From the cell containing the given text, extract its center point as [X, Y] coordinate. 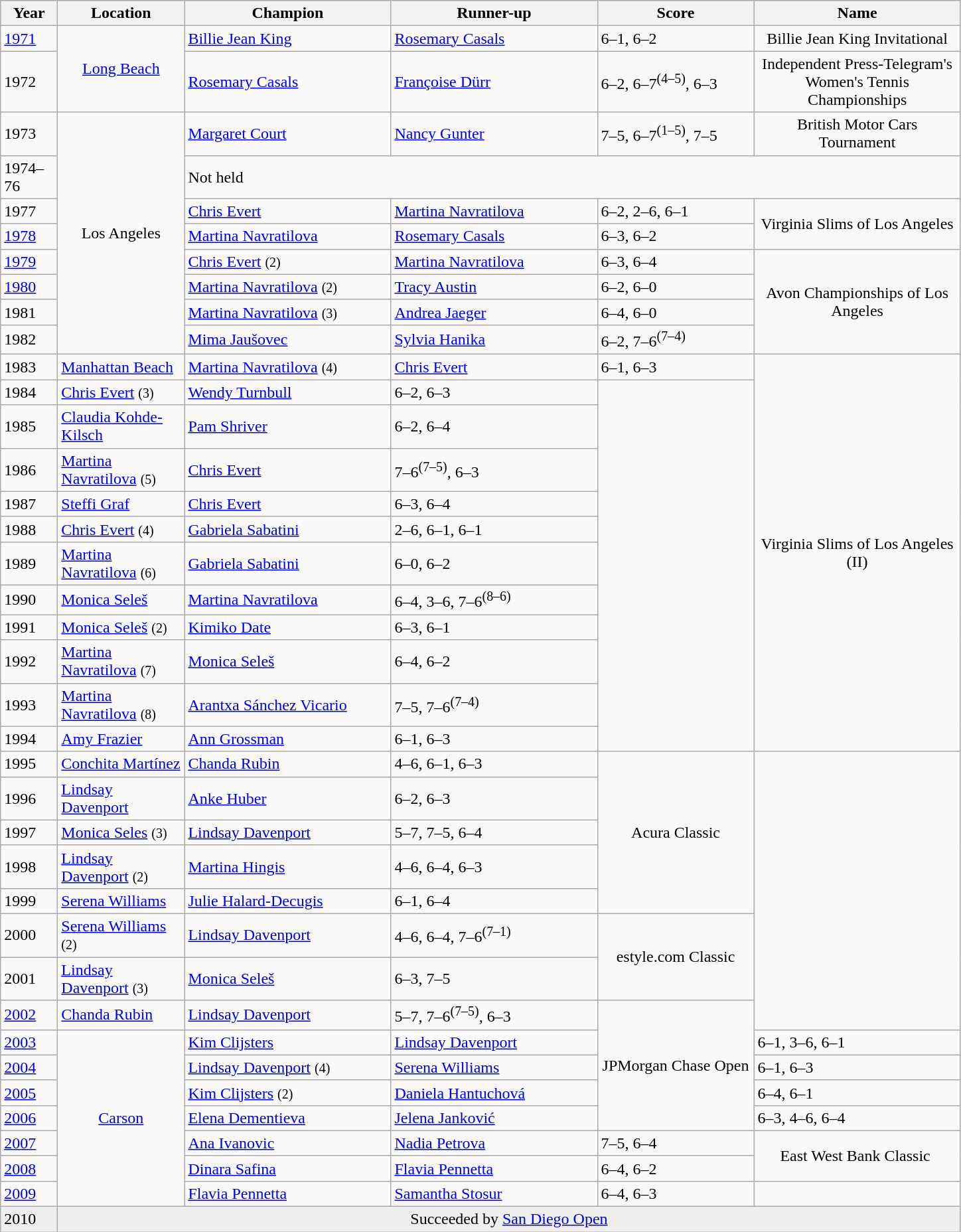
Margaret Court [288, 134]
1980 [29, 287]
1974–76 [29, 177]
1973 [29, 134]
Los Angeles [121, 234]
6–0, 6–2 [494, 563]
6–3, 7–5 [494, 978]
4–6, 6–4, 6–3 [494, 867]
2000 [29, 935]
6–2, 6–4 [494, 426]
Score [676, 13]
7–6(7–5), 6–3 [494, 470]
Martina Navratilova (2) [288, 287]
2008 [29, 1168]
2001 [29, 978]
Martina Navratilova (7) [121, 661]
1984 [29, 392]
Sylvia Hanika [494, 340]
Martina Navratilova (4) [288, 367]
Ann Grossman [288, 739]
7–5, 6–4 [676, 1143]
Arantxa Sánchez Vicario [288, 705]
Elena Dementieva [288, 1118]
1977 [29, 211]
5–7, 7–5, 6–4 [494, 832]
1987 [29, 504]
estyle.com Classic [676, 957]
Françoise Dürr [494, 82]
6–2, 7–6(7–4) [676, 340]
Chris Evert (4) [121, 529]
1983 [29, 367]
1991 [29, 627]
5–7, 7–6(7–5), 6–3 [494, 1016]
Steffi Graf [121, 504]
Lindsay Davenport (4) [288, 1067]
1978 [29, 236]
Monica Seles (3) [121, 832]
Champion [288, 13]
Independent Press-Telegram'sWomen's Tennis Championships [857, 82]
2005 [29, 1093]
2007 [29, 1143]
Ana Ivanovic [288, 1143]
Kim Clijsters [288, 1042]
Runner-up [494, 13]
6–2, 2–6, 6–1 [676, 211]
6–2, 6–0 [676, 287]
Kimiko Date [288, 627]
1994 [29, 739]
Succeeded by San Diego Open [509, 1219]
4–6, 6–1, 6–3 [494, 764]
1992 [29, 661]
Martina Navratilova (6) [121, 563]
2–6, 6–1, 6–1 [494, 529]
2009 [29, 1194]
Lindsay Davenport (2) [121, 867]
Amy Frazier [121, 739]
Wendy Turnbull [288, 392]
Dinara Safina [288, 1168]
2003 [29, 1042]
Nancy Gunter [494, 134]
Not held [572, 177]
1995 [29, 764]
1989 [29, 563]
Long Beach [121, 69]
2006 [29, 1118]
6–1, 6–2 [676, 38]
1979 [29, 262]
Carson [121, 1118]
2004 [29, 1067]
6–4, 6–3 [676, 1194]
Virginia Slims of Los Angeles [857, 224]
2010 [29, 1219]
7–5, 6–7(1–5), 7–5 [676, 134]
1996 [29, 798]
Martina Navratilova (3) [288, 312]
6–1, 6–4 [494, 901]
Tracy Austin [494, 287]
1997 [29, 832]
Serena Williams (2) [121, 935]
Billie Jean King [288, 38]
Conchita Martínez [121, 764]
6–3, 4–6, 6–4 [857, 1118]
1972 [29, 82]
JPMorgan Chase Open [676, 1066]
Martina Navratilova (8) [121, 705]
Martina Navratilova (5) [121, 470]
Chris Evert (3) [121, 392]
1985 [29, 426]
Name [857, 13]
Billie Jean King Invitational [857, 38]
Jelena Janković [494, 1118]
6–4, 6–0 [676, 312]
6–4, 3–6, 7–6(8–6) [494, 600]
1988 [29, 529]
1990 [29, 600]
4–6, 6–4, 7–6(7–1) [494, 935]
6–1, 3–6, 6–1 [857, 1042]
Daniela Hantuchová [494, 1093]
Manhattan Beach [121, 367]
Anke Huber [288, 798]
Mima Jaušovec [288, 340]
Kim Clijsters (2) [288, 1093]
1999 [29, 901]
Samantha Stosur [494, 1194]
Andrea Jaeger [494, 312]
2002 [29, 1016]
6–2, 6–7(4–5), 6–3 [676, 82]
7–5, 7–6(7–4) [494, 705]
6–4, 6–1 [857, 1093]
1986 [29, 470]
Martina Hingis [288, 867]
Julie Halard-Decugis [288, 901]
Lindsay Davenport (3) [121, 978]
Avon Championships of Los Angeles [857, 301]
East West Bank Classic [857, 1156]
1982 [29, 340]
Pam Shriver [288, 426]
Chris Evert (2) [288, 262]
6–3, 6–1 [494, 627]
Virginia Slims of Los Angeles (II) [857, 553]
Acura Classic [676, 832]
1993 [29, 705]
Claudia Kohde-Kilsch [121, 426]
1971 [29, 38]
Year [29, 13]
1981 [29, 312]
Nadia Petrova [494, 1143]
1998 [29, 867]
Location [121, 13]
Monica Seleš (2) [121, 627]
British Motor Cars Tournament [857, 134]
6–3, 6–2 [676, 236]
